Capture the cell that displays the provided text and extract its (X, Y) central coordinate. 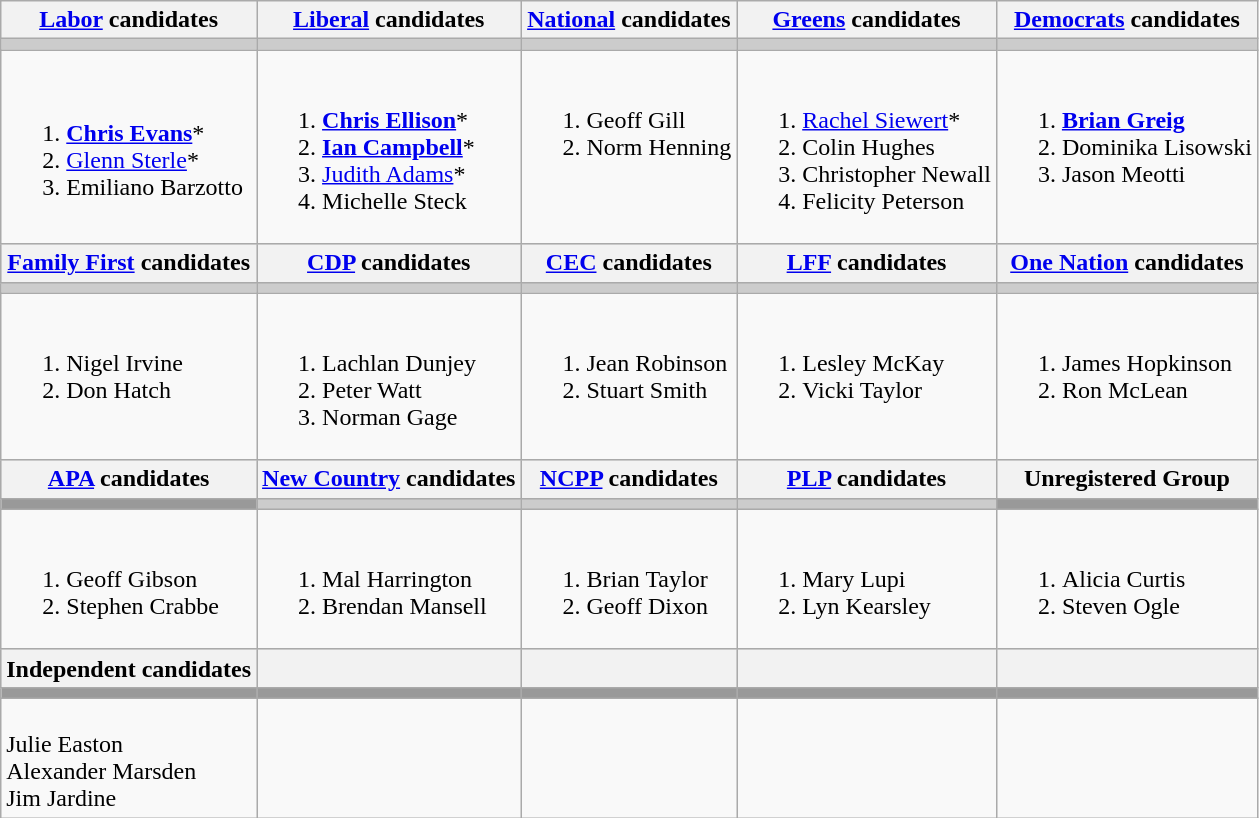
NCPP candidates (629, 479)
Chris Evans*Glenn Sterle*Emiliano Barzotto (129, 147)
Brian TaylorGeoff Dixon (629, 579)
Chris Ellison*Ian Campbell*Judith Adams*Michelle Steck (389, 147)
Democrats candidates (1126, 20)
Mary LupiLyn Kearsley (867, 579)
James HopkinsonRon McLean (1126, 376)
APA candidates (129, 479)
National candidates (629, 20)
Lesley McKayVicki Taylor (867, 376)
Lachlan DunjeyPeter WattNorman Gage (389, 376)
Brian GreigDominika LisowskiJason Meotti (1126, 147)
Labor candidates (129, 20)
Liberal candidates (389, 20)
Unregistered Group (1126, 479)
Rachel Siewert*Colin HughesChristopher NewallFelicity Peterson (867, 147)
Independent candidates (129, 668)
One Nation candidates (1126, 263)
Greens candidates (867, 20)
LFF candidates (867, 263)
Geoff GillNorm Henning (629, 147)
PLP candidates (867, 479)
Jean RobinsonStuart Smith (629, 376)
CDP candidates (389, 263)
CEC candidates (629, 263)
Mal HarringtonBrendan Mansell (389, 579)
New Country candidates (389, 479)
Julie Easton Alexander Marsden Jim Jardine (129, 758)
Family First candidates (129, 263)
Geoff GibsonStephen Crabbe (129, 579)
Nigel IrvineDon Hatch (129, 376)
Alicia CurtisSteven Ogle (1126, 579)
